Extract the [X, Y] coordinate from the center of the cell holding the provided text.  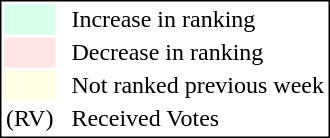
(RV) [29, 119]
Received Votes [198, 119]
Not ranked previous week [198, 85]
Decrease in ranking [198, 53]
Increase in ranking [198, 19]
